Output the (x, y) coordinate of the center of the cell containing the given text.  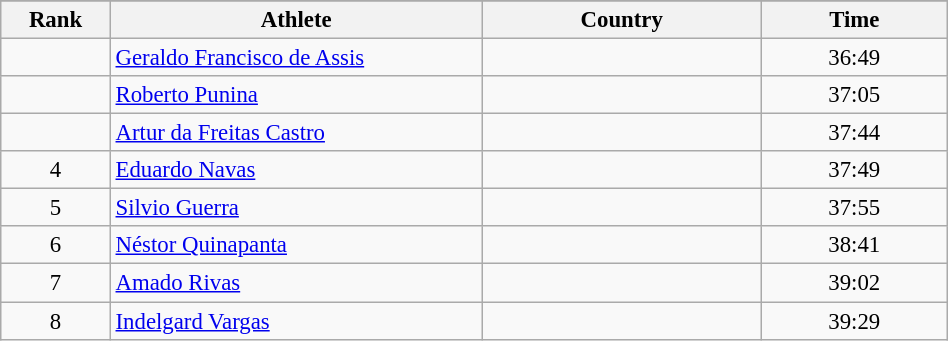
37:55 (854, 208)
8 (56, 321)
7 (56, 283)
Silvio Guerra (296, 208)
36:49 (854, 58)
5 (56, 208)
6 (56, 245)
Néstor Quinapanta (296, 245)
4 (56, 170)
Geraldo Francisco de Assis (296, 58)
Artur da Freitas Castro (296, 133)
39:29 (854, 321)
Country (622, 20)
37:44 (854, 133)
Amado Rivas (296, 283)
37:49 (854, 170)
Athlete (296, 20)
Indelgard Vargas (296, 321)
Eduardo Navas (296, 170)
38:41 (854, 245)
39:02 (854, 283)
37:05 (854, 95)
Rank (56, 20)
Time (854, 20)
Roberto Punina (296, 95)
